From the cell containing the given text, extract its center point as (x, y) coordinate. 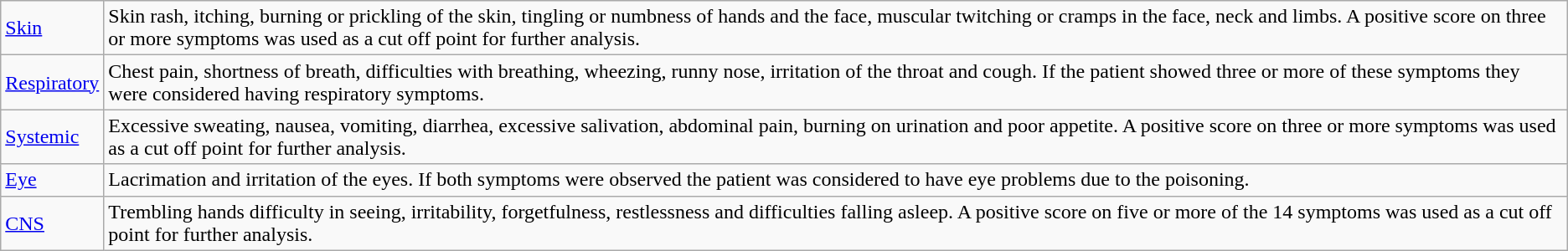
Eye (52, 180)
Respiratory (52, 82)
Lacrimation and irritation of the eyes. If both symptoms were observed the patient was considered to have eye problems due to the poisoning. (836, 180)
CNS (52, 223)
Skin (52, 28)
Systemic (52, 137)
